Extract the [x, y] coordinate from the center of the cell holding the provided text.  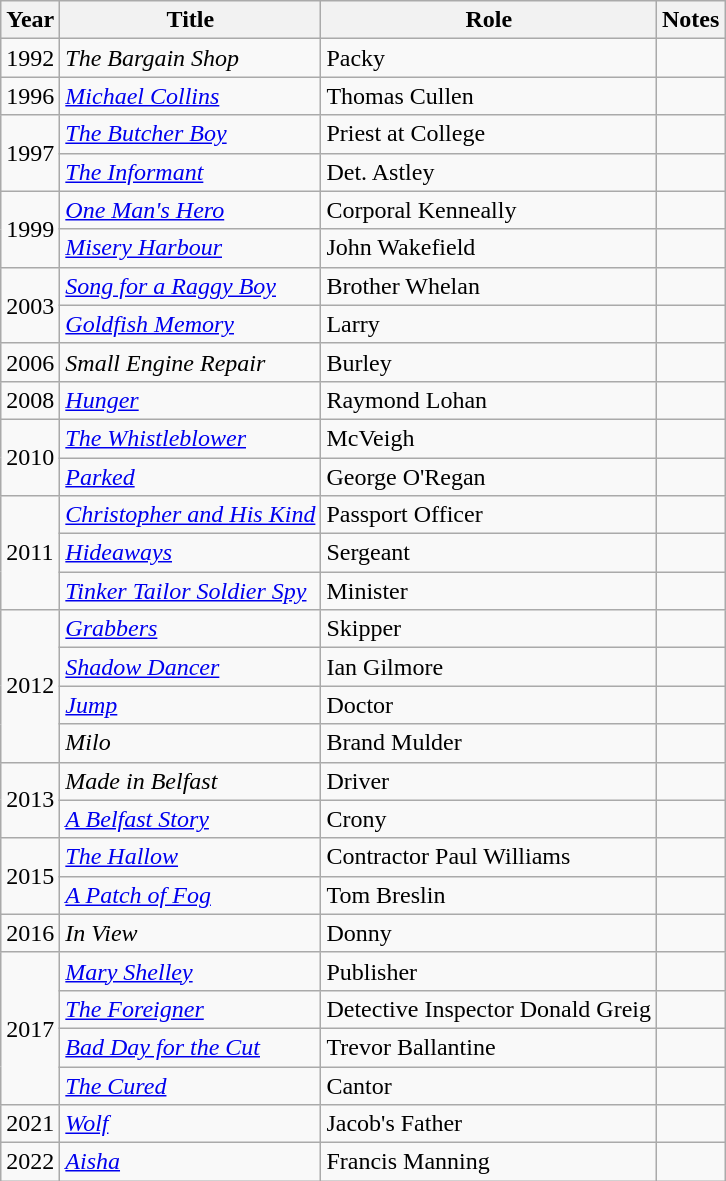
Brand Mulder [489, 743]
Bad Day for the Cut [190, 1047]
One Man's Hero [190, 210]
Driver [489, 781]
Doctor [489, 705]
Priest at College [489, 134]
2015 [30, 876]
Goldfish Memory [190, 324]
Aisha [190, 1162]
Jacob's Father [489, 1124]
Wolf [190, 1124]
Hunger [190, 400]
Milo [190, 743]
Minister [489, 591]
Mary Shelley [190, 971]
2021 [30, 1124]
The Cured [190, 1085]
2017 [30, 1028]
2006 [30, 362]
Thomas Cullen [489, 96]
Jump [190, 705]
2012 [30, 686]
Year [30, 20]
Detective Inspector Donald Greig [489, 1009]
Hideaways [190, 553]
Shadow Dancer [190, 667]
Crony [489, 819]
Made in Belfast [190, 781]
1997 [30, 153]
Corporal Kenneally [489, 210]
2008 [30, 400]
Notes [691, 20]
Michael Collins [190, 96]
Sergeant [489, 553]
Parked [190, 477]
Small Engine Repair [190, 362]
Francis Manning [489, 1162]
Det. Astley [489, 172]
In View [190, 933]
Donny [489, 933]
Cantor [489, 1085]
Burley [489, 362]
2022 [30, 1162]
Song for a Raggy Boy [190, 286]
The Bargain Shop [190, 58]
The Foreigner [190, 1009]
McVeigh [489, 438]
The Informant [190, 172]
Ian Gilmore [489, 667]
The Whistleblower [190, 438]
Trevor Ballantine [489, 1047]
2003 [30, 305]
Skipper [489, 629]
Larry [489, 324]
Raymond Lohan [489, 400]
A Patch of Fog [190, 895]
Passport Officer [489, 515]
Tinker Tailor Soldier Spy [190, 591]
A Belfast Story [190, 819]
Title [190, 20]
John Wakefield [489, 248]
2016 [30, 933]
Misery Harbour [190, 248]
Brother Whelan [489, 286]
Contractor Paul Williams [489, 857]
Grabbers [190, 629]
1996 [30, 96]
Publisher [489, 971]
2013 [30, 800]
1999 [30, 229]
Christopher and His Kind [190, 515]
Role [489, 20]
Packy [489, 58]
The Butcher Boy [190, 134]
George O'Regan [489, 477]
Tom Breslin [489, 895]
The Hallow [190, 857]
2011 [30, 553]
2010 [30, 457]
1992 [30, 58]
